From the cell containing the given text, extract its center point as [x, y] coordinate. 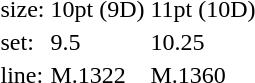
9.5 [98, 42]
